Extract the (X, Y) coordinate from the center of the cell holding the provided text.  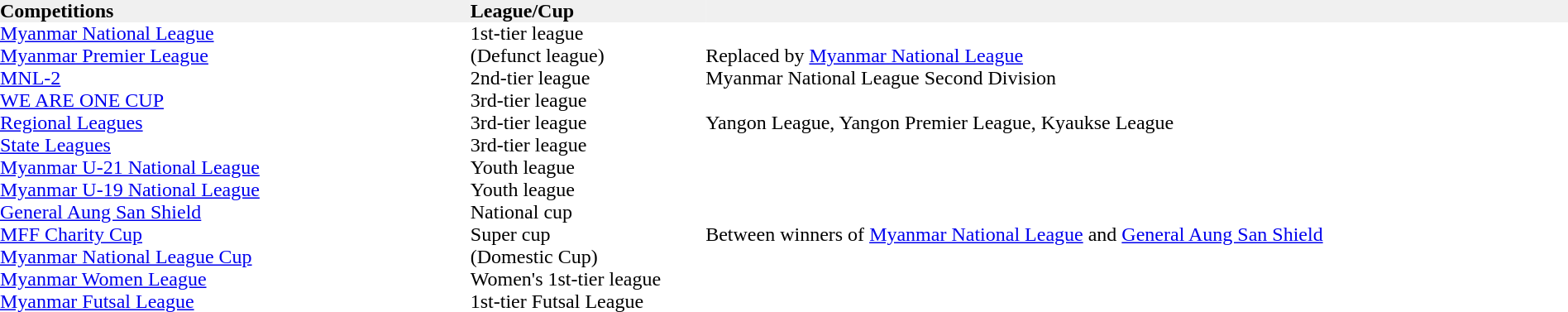
Women's 1st-tier league (588, 280)
2nd-tier league (588, 78)
Myanmar National League Second Division (1136, 78)
League/Cup (588, 12)
National cup (588, 212)
(Domestic Cup) (588, 257)
Yangon League, Yangon Premier League, Kyaukse League (1136, 122)
MNL-2 (235, 78)
Competitions (235, 12)
Myanmar U-19 National League (235, 190)
General Aung San Shield (235, 212)
State Leagues (235, 146)
Myanmar National League (235, 33)
Myanmar Premier League (235, 56)
Myanmar National League Cup (235, 257)
1st-tier league (588, 33)
Myanmar U-21 National League (235, 167)
Myanmar Women League (235, 280)
WE ARE ONE CUP (235, 101)
MFF Charity Cup (235, 235)
Super cup (588, 235)
(Defunct league) (588, 56)
Regional Leagues (235, 122)
Between winners of Myanmar National League and General Aung San Shield (1136, 235)
Replaced by Myanmar National League (1136, 56)
